Locate the cell with the specified text and output its (X, Y) center coordinate. 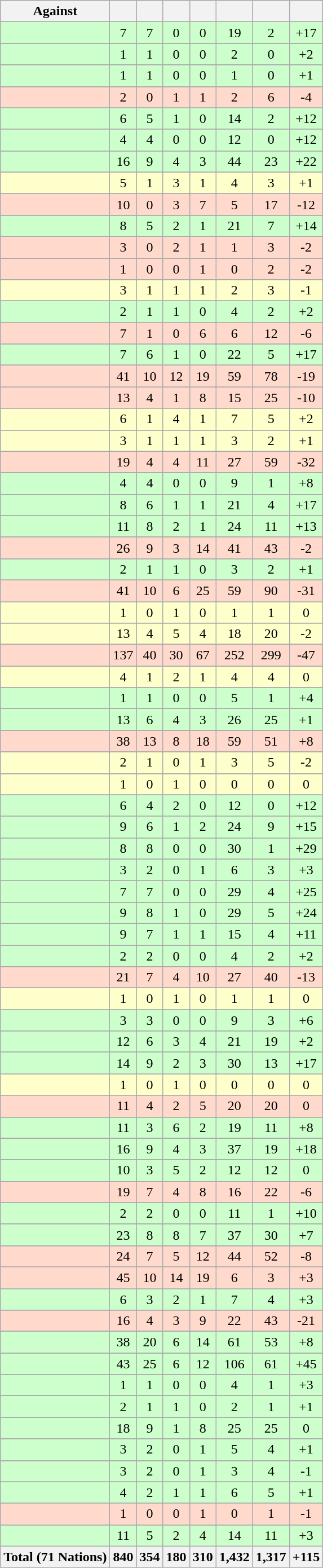
+115 (306, 1557)
-4 (306, 97)
67 (203, 655)
180 (176, 1557)
45 (123, 1278)
90 (271, 591)
-8 (306, 1256)
53 (271, 1342)
-21 (306, 1321)
78 (271, 376)
-19 (306, 376)
+24 (306, 913)
+13 (306, 526)
+6 (306, 1020)
Total (71 Nations) (55, 1557)
840 (123, 1557)
+4 (306, 698)
-12 (306, 204)
1,432 (234, 1557)
52 (271, 1256)
137 (123, 655)
-47 (306, 655)
+10 (306, 1213)
+15 (306, 827)
-32 (306, 462)
+11 (306, 934)
17 (271, 204)
354 (150, 1557)
1,317 (271, 1557)
299 (271, 655)
Against (55, 11)
+18 (306, 1149)
-31 (306, 591)
-10 (306, 398)
+22 (306, 161)
51 (271, 741)
+25 (306, 891)
-13 (306, 977)
+7 (306, 1235)
310 (203, 1557)
252 (234, 655)
106 (234, 1364)
+45 (306, 1364)
+14 (306, 226)
+29 (306, 848)
